Find where the given text appears and provide that cell's center as [X, Y] coordinate. 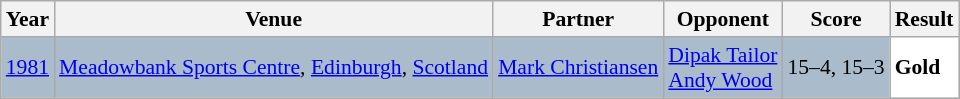
Gold [924, 68]
Partner [578, 19]
Opponent [722, 19]
Venue [274, 19]
Dipak Tailor Andy Wood [722, 68]
Score [836, 19]
1981 [28, 68]
Year [28, 19]
Result [924, 19]
15–4, 15–3 [836, 68]
Meadowbank Sports Centre, Edinburgh, Scotland [274, 68]
Mark Christiansen [578, 68]
